For the text-containing cell, return its midpoint in [X, Y] coordinate format. 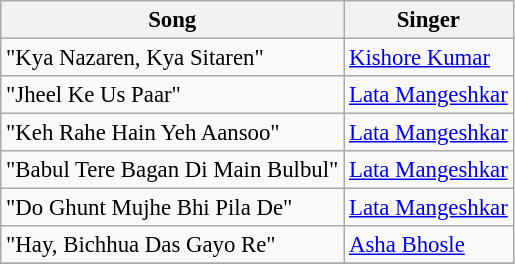
Singer [428, 20]
"Keh Rahe Hain Yeh Aansoo" [172, 133]
Asha Bhosle [428, 245]
"Do Ghunt Mujhe Bhi Pila De" [172, 208]
Kishore Kumar [428, 58]
"Hay, Bichhua Das Gayo Re" [172, 245]
"Jheel Ke Us Paar" [172, 95]
Song [172, 20]
"Babul Tere Bagan Di Main Bulbul" [172, 170]
"Kya Nazaren, Kya Sitaren" [172, 58]
